Find where the given text appears and provide that cell's center as (X, Y) coordinate. 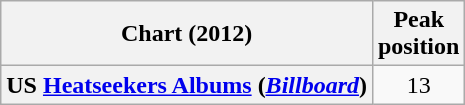
US Heatseekers Albums (Billboard) (187, 85)
Peak position (418, 34)
Chart (2012) (187, 34)
13 (418, 85)
